From the cell containing the given text, extract its center point as [X, Y] coordinate. 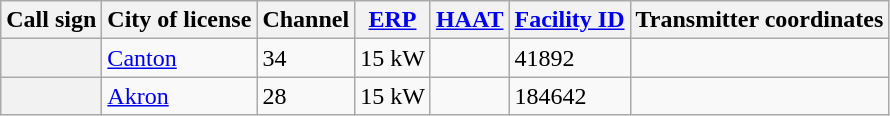
Call sign [52, 20]
184642 [570, 96]
Akron [180, 96]
28 [306, 96]
ERP [393, 20]
34 [306, 58]
Facility ID [570, 20]
Channel [306, 20]
41892 [570, 58]
HAAT [470, 20]
Canton [180, 58]
City of license [180, 20]
Transmitter coordinates [760, 20]
